Pinpoint the cell where the given text exists, returning its (x, y) midpoint coordinate. 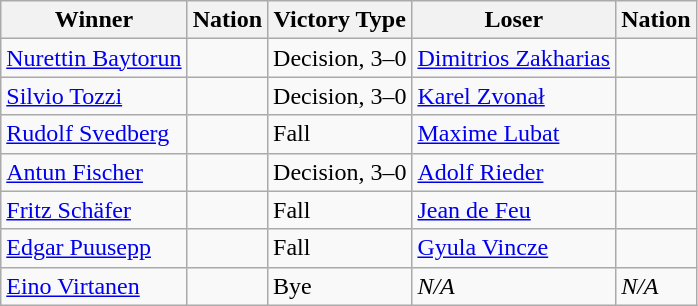
Victory Type (340, 20)
Jean de Feu (514, 210)
Karel Zvonał (514, 96)
Rudolf Svedberg (94, 134)
Gyula Vincze (514, 248)
Antun Fischer (94, 172)
Bye (340, 286)
Nurettin Baytorun (94, 58)
Maxime Lubat (514, 134)
Fritz Schäfer (94, 210)
Adolf Rieder (514, 172)
Silvio Tozzi (94, 96)
Winner (94, 20)
Eino Virtanen (94, 286)
Edgar Puusepp (94, 248)
Loser (514, 20)
Dimitrios Zakharias (514, 58)
